Output the (x, y) coordinate of the center of the cell containing the given text.  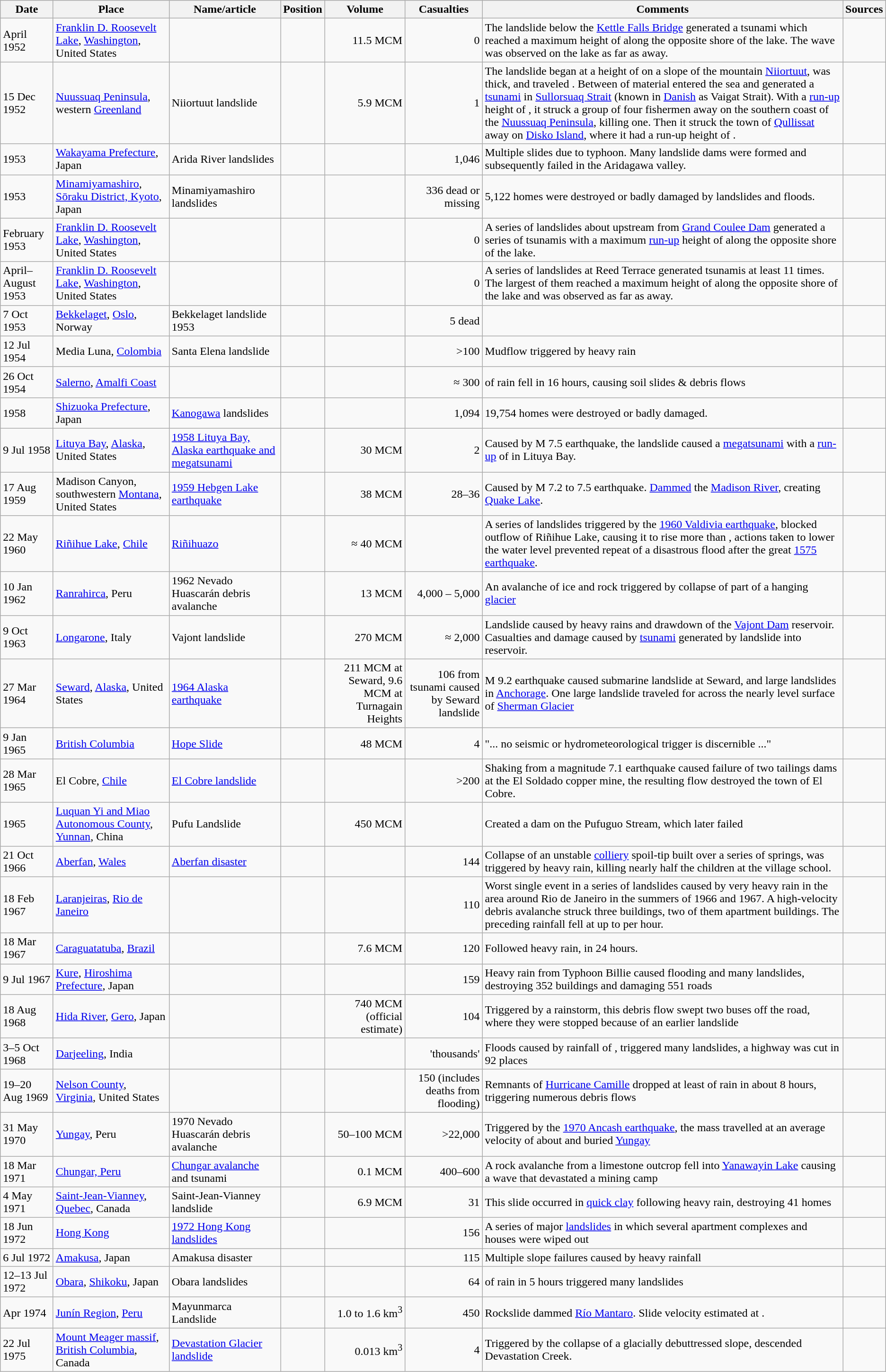
Bekkelaget, Oslo, Norway (111, 321)
5.9 MCM (364, 103)
17 Aug 1959 (27, 494)
Floods caused by rainfall of , triggered many landslides, a highway was cut in 92 places (663, 1053)
Minamiyamashiro landslides (224, 196)
0.1 MCM (364, 1171)
Riñihue Lake, Chile (111, 544)
Triggered by the 1970 Ancash earthquake, the mass travelled at an average velocity of about and buried Yungay (663, 1134)
6.9 MCM (364, 1203)
5,122 homes were destroyed or badly damaged by landslides and floods. (663, 196)
159 (444, 979)
Mudflow triggered by heavy rain (663, 351)
Obara landslides (224, 1282)
19–20 Aug 1969 (27, 1091)
Place (111, 9)
El Cobre, Chile (111, 781)
A rock avalanche from a limestone outcrop fell into Yanawayin Lake causing a wave that devastated a mining camp (663, 1171)
Created a dam on the Pufuguo Stream, which later failed (663, 824)
5 dead (444, 321)
211 MCM at Seward, 9.6 MCM at Turnagain Heights (364, 694)
Riñihuazo (224, 544)
Casualties (444, 9)
Laranjeiras, Rio de Janeiro (111, 905)
British Columbia (111, 744)
104 (444, 1016)
1,094 (444, 413)
Vajont landslide (224, 637)
Triggered by a rainstorm, this debris flow swept two buses off the road, where they were stopped because of an earlier landslide (663, 1016)
12 Jul 1954 (27, 351)
27 Mar 1964 (27, 694)
15 Dec 1952 (27, 103)
Media Luna, Colombia (111, 351)
26 Oct 1954 (27, 382)
Caused by M 7.2 to 7.5 earthquake. Dammed the Madison River, creating Quake Lake. (663, 494)
18 Feb 1967 (27, 905)
120 (444, 948)
February 1953 (27, 240)
An avalanche of ice and rock triggered by collapse of part of a hanging glacier (663, 594)
1,046 (444, 159)
Amakusa, Japan (111, 1258)
30 MCM (364, 450)
19,754 homes were destroyed or badly damaged. (663, 413)
Luquan Yi and Miao Autonomous County, Yunnan, China (111, 824)
Darjeeling, India (111, 1053)
Caused by M 7.5 earthquake, the landslide caused a megatsunami with a run-up of in Lituya Bay. (663, 450)
>22,000 (444, 1134)
2 (444, 450)
6 Jul 1972 (27, 1258)
115 (444, 1258)
18 Jun 1972 (27, 1233)
400–600 (444, 1171)
31 (444, 1203)
1958 Lituya Bay, Alaska earthquake and megatsunami (224, 450)
Aberfan, Wales (111, 861)
1970 Nevado Huascarán debris avalanche (224, 1134)
El Cobre landslide (224, 781)
This slide occurred in quick clay following heavy rain, destroying 41 homes (663, 1203)
9 Jan 1965 (27, 744)
336 dead or missing (444, 196)
4 May 1971 (27, 1203)
Nuussuaq Peninsula, western Greenland (111, 103)
38 MCM (364, 494)
150 (includes deaths from flooding) (444, 1091)
106 from tsunami caused by Seward landslide (444, 694)
Remnants of Hurricane Camille dropped at least of rain in about 8 hours, triggering numerous debris flows (663, 1091)
April–August 1953 (27, 283)
9 Jul 1958 (27, 450)
Comments (663, 9)
Kanogawa landslides (224, 413)
4,000 – 5,000 (444, 594)
Amakusa disaster (224, 1258)
1965 (27, 824)
1964 Alaska earthquake (224, 694)
"... no seismic or hydrometeorological trigger is discernible ..." (663, 744)
Madison Canyon, southwestern Montana, United States (111, 494)
1959 Hebgen Lake earthquake (224, 494)
Mount Meager massif, British Columbia, Canada (111, 1350)
Chungar avalanche and tsunami (224, 1171)
Hope Slide (224, 744)
Devastation Glacier landslide (224, 1350)
18 Mar 1967 (27, 948)
18 Mar 1971 (27, 1171)
April 1952 (27, 40)
64 (444, 1282)
Saint-Jean-Vianney, Quebec, Canada (111, 1203)
48 MCM (364, 744)
Hong Kong (111, 1233)
Longarone, Italy (111, 637)
450 (444, 1312)
A series of major landslides in which several apartment complexes and houses were wiped out (663, 1233)
1972 Hong Kong landslides (224, 1233)
1 (444, 103)
740 MCM (official estimate) (364, 1016)
Chungar, Peru (111, 1171)
10 Jan 1962 (27, 594)
1958 (27, 413)
of rain in 5 hours triggered many landslides (663, 1282)
Position (303, 9)
Lituya Bay, Alaska, United States (111, 450)
Niiortuut landslide (224, 103)
144 (444, 861)
Multiple slides due to typhoon. Many landslide dams were formed and subsequently failed in the Aridagawa valley. (663, 159)
Name/article (224, 9)
Sources (864, 9)
Followed heavy rain, in 24 hours. (663, 948)
Heavy rain from Typhoon Billie caused flooding and many landslides, destroying 352 buildings and damaging 551 roads (663, 979)
3–5 Oct 1968 (27, 1053)
31 May 1970 (27, 1134)
Volume (364, 9)
18 Aug 1968 (27, 1016)
110 (444, 905)
Bekkelaget landslide 1953 (224, 321)
≈ 2,000 (444, 637)
156 (444, 1233)
Arida River landslides (224, 159)
Obara, Shikoku, Japan (111, 1282)
'thousands' (444, 1053)
1.0 to 1.6 km3 (364, 1312)
Hida River, Gero, Japan (111, 1016)
Yungay, Peru (111, 1134)
13 MCM (364, 594)
Ranrahirca, Peru (111, 594)
0.013 km3 (364, 1350)
Seward, Alaska, United States (111, 694)
≈ 300 (444, 382)
Junín Region, Peru (111, 1312)
>100 (444, 351)
50–100 MCM (364, 1134)
7 Oct 1953 (27, 321)
28 Mar 1965 (27, 781)
9 Oct 1963 (27, 637)
11.5 MCM (364, 40)
Minamiyamashiro, Sōraku District, Kyoto, Japan (111, 196)
Santa Elena landslide (224, 351)
1962 Nevado Huascarán debris avalanche (224, 594)
Triggered by the collapse of a glacially debuttressed slope, descended Devastation Creek. (663, 1350)
270 MCM (364, 637)
22 May 1960 (27, 544)
21 Oct 1966 (27, 861)
Pufu Landslide (224, 824)
22 Jul 1975 (27, 1350)
9 Jul 1967 (27, 979)
Saint-Jean-Vianney landslide (224, 1203)
Mayunmarca Landslide (224, 1312)
≈ 40 MCM (364, 544)
Caraguatatuba, Brazil (111, 948)
7.6 MCM (364, 948)
Apr 1974 (27, 1312)
Date (27, 9)
Kure, Hiroshima Prefecture, Japan (111, 979)
Rockslide dammed Río Mantaro. Slide velocity estimated at . (663, 1312)
Salerno, Amalfi Coast (111, 382)
28–36 (444, 494)
450 MCM (364, 824)
12–13 Jul 1972 (27, 1282)
Shizuoka Prefecture, Japan (111, 413)
Nelson County, Virginia, United States (111, 1091)
Aberfan disaster (224, 861)
Multiple slope failures caused by heavy rainfall (663, 1258)
>200 (444, 781)
of rain fell in 16 hours, causing soil slides & debris flows (663, 382)
Wakayama Prefecture, Japan (111, 159)
